Pinpoint the cell where the given text exists, returning its [X, Y] midpoint coordinate. 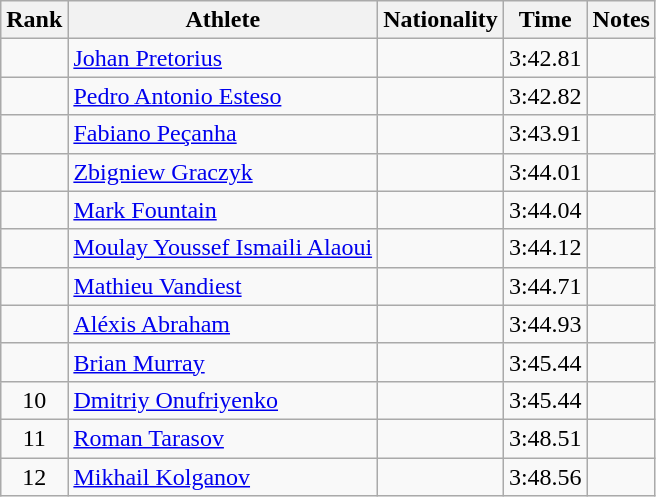
12 [34, 477]
Mikhail Kolganov [223, 477]
Time [545, 20]
Aléxis Abraham [223, 324]
Rank [34, 20]
Nationality [441, 20]
3:44.01 [545, 172]
Pedro Antonio Esteso [223, 96]
3:44.93 [545, 324]
3:48.56 [545, 477]
3:43.91 [545, 134]
Moulay Youssef Ismaili Alaoui [223, 248]
Notes [621, 20]
3:44.71 [545, 286]
3:48.51 [545, 438]
Mathieu Vandiest [223, 286]
Brian Murray [223, 362]
11 [34, 438]
3:42.81 [545, 58]
3:44.04 [545, 210]
10 [34, 400]
Zbigniew Graczyk [223, 172]
Mark Fountain [223, 210]
Athlete [223, 20]
Johan Pretorius [223, 58]
3:44.12 [545, 248]
Roman Tarasov [223, 438]
Dmitriy Onufriyenko [223, 400]
Fabiano Peçanha [223, 134]
3:42.82 [545, 96]
